Search for the cell housing the specified text and yield its (X, Y) center coordinate. 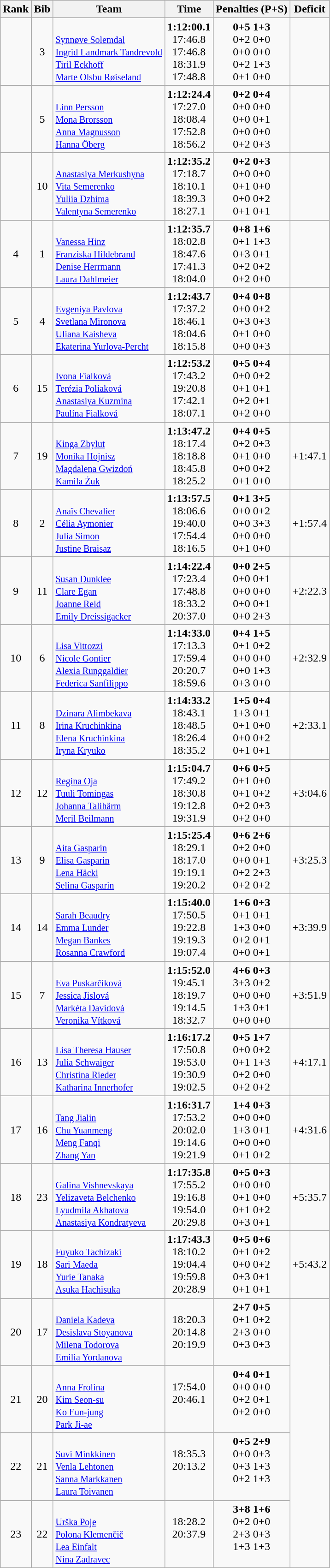
18:28.220:37.9 (189, 1534)
0+6 0+50+1 0+00+1 0+20+2 0+30+2 0+0 (252, 793)
1:14:22.417:23.417:48.818:33.220:37.0 (189, 590)
+5:43.2 (310, 1264)
1:13:57.518:06.619:40.017:54.418:16.5 (189, 523)
18:20.320:14.820:19.9 (189, 1332)
2+7 0+50+1 0+22+3 0+00+3 0+3 (252, 1332)
1:13:47.218:17.418:18.818:45.818:25.2 (189, 456)
1:17:35.817:55.219:16.819:54.020:29.8 (189, 1197)
3+8 1+60+2 0+02+3 0+31+3 1+3 (252, 1534)
+1:47.1 (310, 456)
Linn PerssonMona BrorssonAnna MagnussonHanna Öberg (109, 119)
0+2 0+40+0 0+00+0 0+10+0 0+00+2 0+3 (252, 119)
Rank (16, 9)
1 (42, 254)
0+5 0+60+1 0+20+0 0+20+3 0+10+1 0+1 (252, 1264)
4+6 0+33+3 0+20+0 0+01+3 0+10+0 0+0 (252, 995)
Kinga ZbylutMonika HojniszMagdalena GwizdońKamila Żuk (109, 456)
Anna FrolinaKim Seon-suKo Eun-jungPark Ji-ae (109, 1399)
Ivona FialkováTerézia PoliakováAnastasiya KuzminaPaulína Fialková (109, 388)
2 (42, 523)
0+6 2+60+2 0+00+0 0+10+2 2+30+2 0+2 (252, 860)
0+5 0+30+0 0+00+1 0+00+1 0+20+3 0+1 (252, 1197)
Regina OjaTuuli TomingasJohanna TalihärmMeril Beilmann (109, 793)
1:14:33.017:13.317:59.420:20.718:59.6 (189, 658)
Suvi MinkkinenVenla LehtonenSanna MarkkanenLaura Toivanen (109, 1467)
Lisa VittozziNicole GontierAlexia RunggaldierFederica Sanfilippo (109, 658)
0+5 2+90+0 0+30+3 1+30+2 1+3 (252, 1467)
+1:57.4 (310, 523)
1:12:24.417:27.018:08.417:52.818:56.2 (189, 119)
Vanessa HinzFranziska HildebrandDenise HerrmannLaura Dahlmeier (109, 254)
Sarah BeaudryEmma LunderMegan BankesRosanna Crawford (109, 928)
1:15:40.017:50.519:22.819:19.319:07.4 (189, 928)
Anastasiya MerkushynaVita SemerenkoYuliia DzhimaValentyna Semerenko (109, 186)
0+5 1+70+0 0+20+1 1+30+2 0+00+2 0+2 (252, 1062)
Galina VishnevskayaYelizaveta BelchenkoLyudmila AkhatovaAnastasiya Kondratyeva (109, 1197)
0+2 0+30+0 0+00+1 0+00+0 0+20+1 0+1 (252, 186)
+4:31.6 (310, 1130)
18:35.320:13.2 (189, 1467)
0+4 0+10+0 0+00+2 0+10+2 0+0 (252, 1399)
1+5 0+41+3 0+10+1 0+00+0 0+20+1 0+1 (252, 725)
+3:04.6 (310, 793)
0+8 1+60+1 1+30+3 0+10+2 0+20+2 0+0 (252, 254)
+2:33.1 (310, 725)
1:16:31.717:53.220:02.019:14.619:21.9 (189, 1130)
1:12:43.717:37.218:46.118:04.618:15.8 (189, 321)
17:54.020:46.1 (189, 1399)
+3:39.9 (310, 928)
Time (189, 9)
0+4 0+50+2 0+30+1 0+00+0 0+20+1 0+0 (252, 456)
0+4 0+80+0 0+20+3 0+30+1 0+00+0 0+3 (252, 321)
Aita GasparinElisa GasparinLena HäckiSelina Gasparin (109, 860)
Bib (42, 9)
0+4 1+50+1 0+20+0 0+00+0 1+30+3 0+0 (252, 658)
0+5 0+40+0 0+20+1 0+10+2 0+10+2 0+0 (252, 388)
Synnøve SolemdalIngrid Landmark TandrevoldTiril EckhoffMarte Olsbu Røiseland (109, 52)
Fuyuko TachizakiSari MaedaYurie TanakaAsuka Hachisuka (109, 1264)
+2:32.9 (310, 658)
1:14:33.218:43.118:48.518:26.418:35.2 (189, 725)
Evgeniya PavlovaSvetlana MironovaUliana KaishevaEkaterina Yurlova-Percht (109, 321)
0+1 3+50+0 0+20+0 3+30+0 0+00+1 0+0 (252, 523)
Urška PojePolona KlemenčičLea EinfaltNina Zadravec (109, 1534)
1+6 0+30+1 0+11+3 0+00+2 0+10+0 0+1 (252, 928)
1:15:52.019:45.118:19.719:14.518:32.7 (189, 995)
1:15:04.717:49.218:30.819:12.819:31.9 (189, 793)
Penalties (P+S) (252, 9)
0+5 1+30+2 0+00+0 0+00+2 1+30+1 0+0 (252, 52)
+2:22.3 (310, 590)
1:12:00.117:46.817:46.818:31.917:48.8 (189, 52)
0+0 2+50+0 0+10+0 0+00+0 0+10+0 2+3 (252, 590)
+3:51.9 (310, 995)
+4:17.1 (310, 1062)
Daniela KadevaDesislava StoyanovaMilena TodorovaEmilia Yordanova (109, 1332)
1:17:43.318:10.219:04.419:59.820:28.9 (189, 1264)
1:12:35.217:18.718:10.118:39.318:27.1 (189, 186)
3 (42, 52)
1+4 0+30+0 0+01+3 0+10+0 0+00+1 0+2 (252, 1130)
1:16:17.217:50.819:53.019:30.919:02.5 (189, 1062)
Susan DunkleeClare EganJoanne ReidEmily Dreissigacker (109, 590)
1:15:25.418:29.118:17.019:19.119:20.2 (189, 860)
Deficit (310, 9)
Anaïs ChevalierCélia AymonierJulia SimonJustine Braisaz (109, 523)
+3:25.3 (310, 860)
Lisa Theresa HauserJulia SchwaigerChristina RiederKatharina Innerhofer (109, 1062)
Tang JialinChu YuanmengMeng FanqiZhang Yan (109, 1130)
1:12:53.217:43.219:20.817:42.118:07.1 (189, 388)
+5:35.7 (310, 1197)
1:12:35.718:02.818:47.617:41.318:04.0 (189, 254)
Dzinara AlimbekavaIrina KruchinkinaElena KruchinkinaIryna Kryuko (109, 725)
Eva PuskarčíkováJessica JislováMarkéta DavidováVeronika Vítková (109, 995)
Team (109, 9)
